Pinpoint the cell where the given text exists, returning its (x, y) midpoint coordinate. 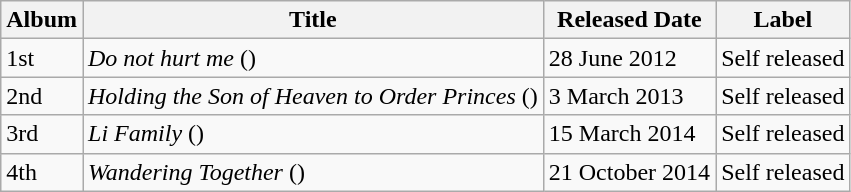
15 March 2014 (629, 134)
Title (312, 20)
28 June 2012 (629, 58)
Li Family () (312, 134)
Do not hurt me () (312, 58)
3rd (42, 134)
2nd (42, 96)
1st (42, 58)
Wandering Together () (312, 172)
3 March 2013 (629, 96)
Holding the Son of Heaven to Order Princes () (312, 96)
Album (42, 20)
Released Date (629, 20)
4th (42, 172)
Label (783, 20)
21 October 2014 (629, 172)
